Return [X, Y] of the center of cell containing provided text 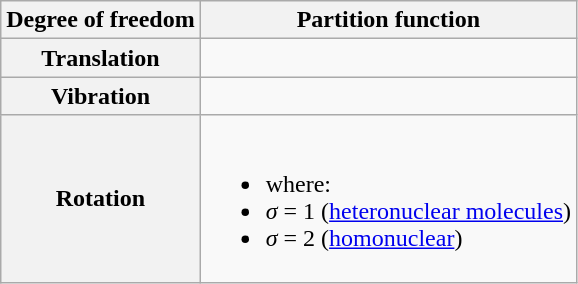
where:σ = 1 (heteronuclear molecules)σ = 2 (homonuclear) [388, 198]
Degree of freedom [100, 20]
Vibration [100, 96]
Rotation [100, 198]
Translation [100, 58]
Partition function [388, 20]
